Capture the cell that displays the provided text and extract its [X, Y] central coordinate. 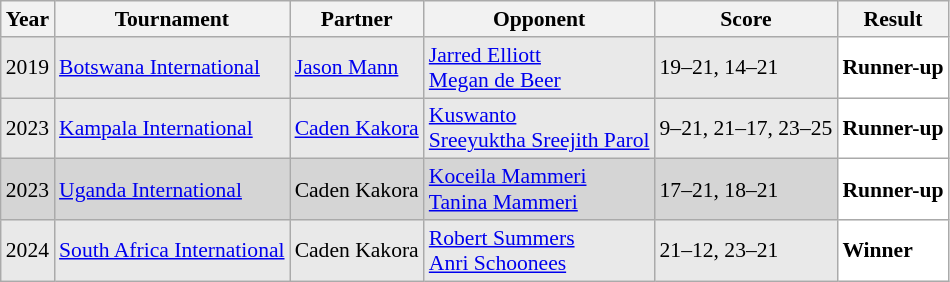
Year [28, 19]
Score [746, 19]
Kampala International [172, 128]
21–12, 23–21 [746, 250]
Tournament [172, 19]
Jarred Elliott Megan de Beer [540, 68]
Kuswanto Sreeyuktha Sreejith Parol [540, 128]
Robert Summers Anri Schoonees [540, 250]
17–21, 18–21 [746, 190]
9–21, 21–17, 23–25 [746, 128]
Result [892, 19]
Koceila Mammeri Tanina Mammeri [540, 190]
2024 [28, 250]
Partner [357, 19]
Jason Mann [357, 68]
19–21, 14–21 [746, 68]
Uganda International [172, 190]
Winner [892, 250]
2019 [28, 68]
Opponent [540, 19]
South Africa International [172, 250]
Botswana International [172, 68]
